Detect which cell encompasses the target text, then output its (X, Y) center coordinate. 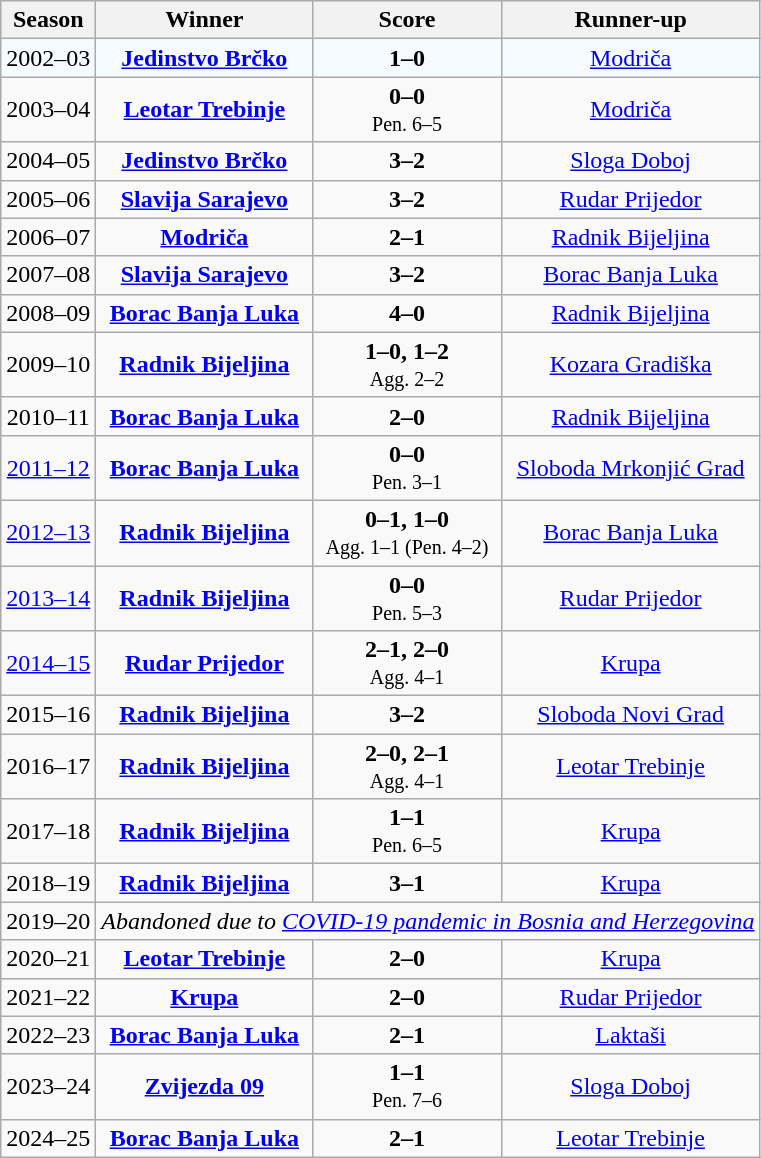
2004–05 (48, 161)
Winner (204, 20)
2012–13 (48, 532)
1–1Pen. 6–5 (407, 832)
0–0Pen. 6–5 (407, 110)
2014–15 (48, 664)
3–1 (407, 883)
2–1, 2–0Agg. 4–1 (407, 664)
Abandoned due to COVID-19 pandemic in Bosnia and Herzegovina (428, 921)
2017–18 (48, 832)
2023–24 (48, 1086)
2020–21 (48, 959)
Runner-up (630, 20)
1–1Pen. 7–6 (407, 1086)
2006–07 (48, 237)
Sloboda Novi Grad (630, 715)
Laktaši (630, 1035)
2003–04 (48, 110)
2016–17 (48, 766)
0–1, 1–0Agg. 1–1 (Pen. 4–2) (407, 532)
Season (48, 20)
2008–09 (48, 313)
Kozara Gradiška (630, 364)
2–0, 2–1Agg. 4–1 (407, 766)
1–0, 1–2Agg. 2–2 (407, 364)
Score (407, 20)
2007–08 (48, 275)
2005–06 (48, 199)
2011–12 (48, 468)
Zvijezda 09 (204, 1086)
2010–11 (48, 416)
2021–22 (48, 997)
2013–14 (48, 598)
2022–23 (48, 1035)
4–0 (407, 313)
2018–19 (48, 883)
2024–25 (48, 1138)
2002–03 (48, 58)
1–0 (407, 58)
2019–20 (48, 921)
0–0Pen. 5–3 (407, 598)
Sloboda Mrkonjić Grad (630, 468)
2009–10 (48, 364)
0–0Pen. 3–1 (407, 468)
2015–16 (48, 715)
